Output the (x, y) coordinate of the center of the cell containing the given text.  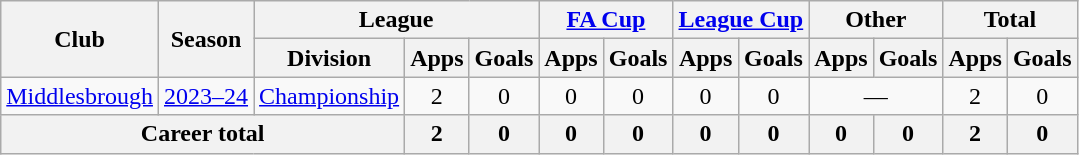
Season (206, 39)
League (396, 20)
Championship (330, 96)
Division (330, 58)
Middlesbrough (80, 96)
League Cup (741, 20)
Club (80, 39)
Career total (203, 134)
Total (1010, 20)
Other (876, 20)
— (876, 96)
FA Cup (606, 20)
2023–24 (206, 96)
